Return the [X, Y] coordinate for the center point of the cell that contains the specified text.  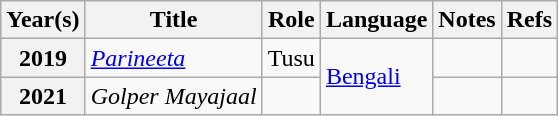
2019 [43, 58]
Bengali [376, 77]
2021 [43, 96]
Refs [529, 20]
Year(s) [43, 20]
Golper Mayajaal [174, 96]
Role [291, 20]
Notes [467, 20]
Title [174, 20]
Language [376, 20]
Parineeta [174, 58]
Tusu [291, 58]
